For the text-containing cell, return its midpoint in (x, y) coordinate format. 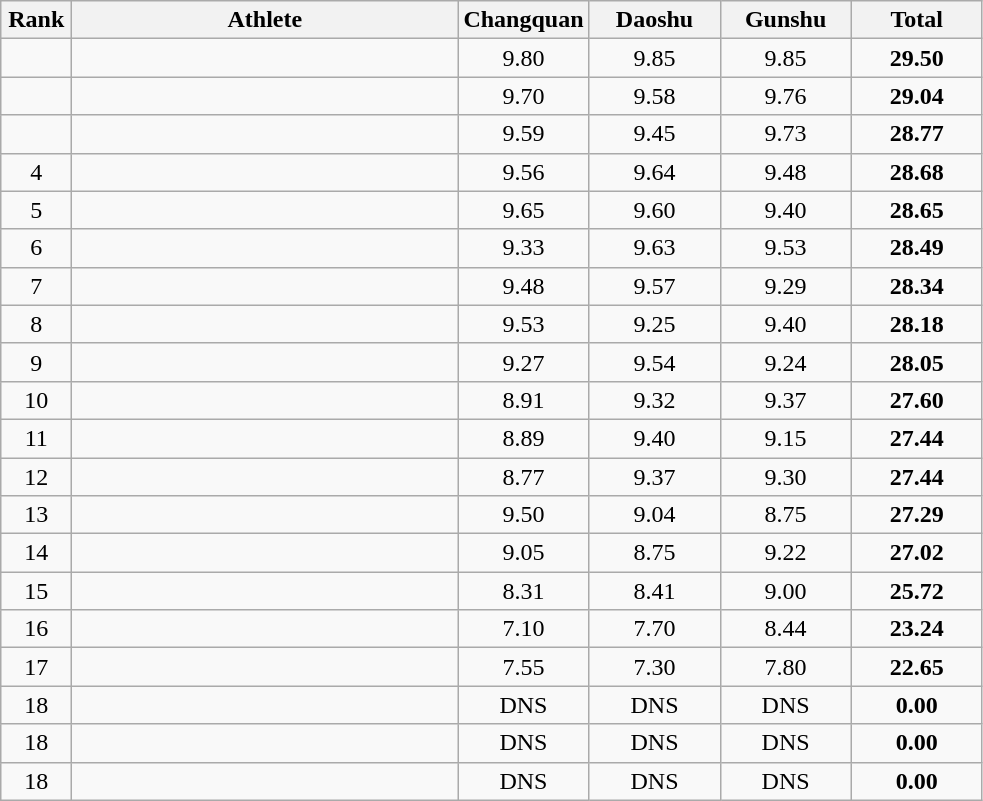
7.55 (524, 667)
Athlete (265, 20)
16 (36, 629)
9.54 (654, 362)
25.72 (916, 591)
9.04 (654, 515)
9.50 (524, 515)
8.44 (786, 629)
9.05 (524, 553)
9.29 (786, 286)
22.65 (916, 667)
9.45 (654, 134)
9.32 (654, 400)
9.65 (524, 210)
9.80 (524, 58)
8.91 (524, 400)
17 (36, 667)
9.70 (524, 96)
7.70 (654, 629)
9.22 (786, 553)
7.30 (654, 667)
28.77 (916, 134)
29.04 (916, 96)
9.57 (654, 286)
27.29 (916, 515)
9.00 (786, 591)
11 (36, 438)
9.15 (786, 438)
7 (36, 286)
28.05 (916, 362)
8.31 (524, 591)
8 (36, 324)
14 (36, 553)
15 (36, 591)
9.30 (786, 477)
9.60 (654, 210)
9.63 (654, 248)
28.34 (916, 286)
23.24 (916, 629)
9.58 (654, 96)
Total (916, 20)
Rank (36, 20)
9.56 (524, 172)
8.89 (524, 438)
28.49 (916, 248)
Changquan (524, 20)
7.10 (524, 629)
9.33 (524, 248)
Daoshu (654, 20)
27.60 (916, 400)
9 (36, 362)
6 (36, 248)
10 (36, 400)
28.65 (916, 210)
27.02 (916, 553)
9.27 (524, 362)
12 (36, 477)
9.24 (786, 362)
7.80 (786, 667)
9.59 (524, 134)
8.41 (654, 591)
4 (36, 172)
8.77 (524, 477)
13 (36, 515)
Gunshu (786, 20)
9.64 (654, 172)
28.18 (916, 324)
5 (36, 210)
28.68 (916, 172)
9.73 (786, 134)
9.25 (654, 324)
29.50 (916, 58)
9.76 (786, 96)
